Extract the [x, y] coordinate from the center of the cell holding the provided text.  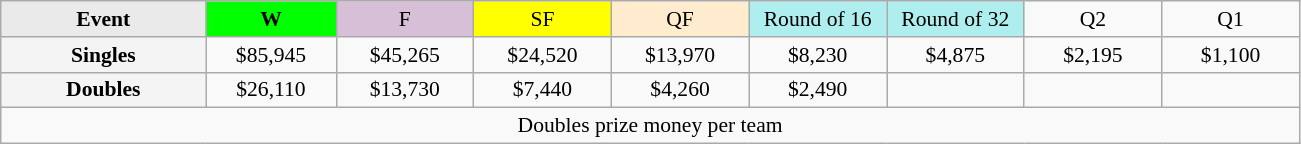
$7,440 [543, 90]
$13,970 [680, 55]
$4,875 [955, 55]
QF [680, 19]
Round of 16 [818, 19]
$26,110 [271, 90]
$2,490 [818, 90]
$85,945 [271, 55]
SF [543, 19]
Q1 [1231, 19]
$45,265 [405, 55]
Event [104, 19]
Doubles prize money per team [650, 126]
Doubles [104, 90]
F [405, 19]
$2,195 [1093, 55]
Singles [104, 55]
$8,230 [818, 55]
$24,520 [543, 55]
$4,260 [680, 90]
$13,730 [405, 90]
Q2 [1093, 19]
W [271, 19]
$1,100 [1231, 55]
Round of 32 [955, 19]
